For the text-containing cell, return its midpoint in (x, y) coordinate format. 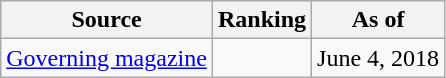
Source (107, 20)
Governing magazine (107, 58)
Ranking (262, 20)
As of (378, 20)
June 4, 2018 (378, 58)
